Determine the [x, y] coordinate at the center of the cell enclosing the given text.  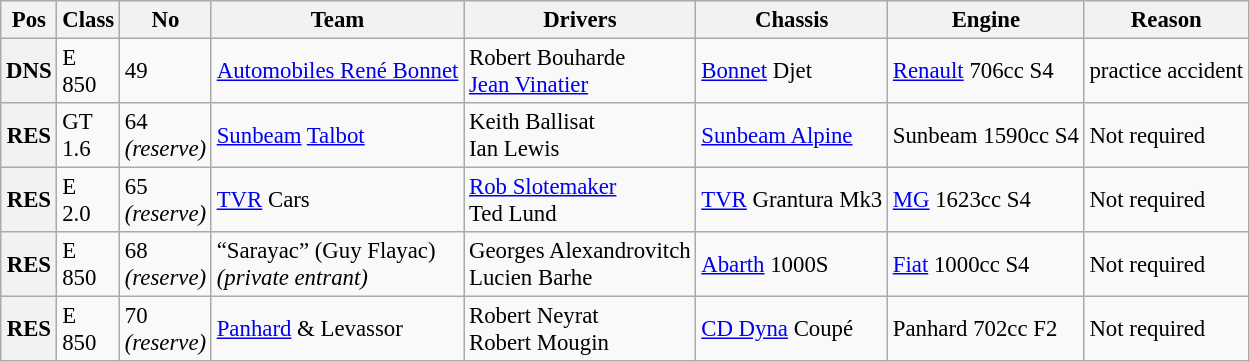
MG 1623cc S4 [986, 200]
practice accident [1166, 72]
Reason [1166, 20]
CD Dyna Coupé [792, 330]
Robert Bouharde Jean Vinatier [580, 72]
No [165, 20]
Sunbeam Alpine [792, 136]
Rob Slotemaker Ted Lund [580, 200]
70(reserve) [165, 330]
Georges Alexandrovitch Lucien Barhe [580, 264]
68(reserve) [165, 264]
TVR Cars [337, 200]
Sunbeam 1590cc S4 [986, 136]
Fiat 1000cc S4 [986, 264]
GT1.6 [88, 136]
“Sarayac” (Guy Flayac)(private entrant) [337, 264]
Abarth 1000S [792, 264]
Drivers [580, 20]
Robert Neyrat Robert Mougin [580, 330]
64(reserve) [165, 136]
Pos [29, 20]
DNS [29, 72]
Automobiles René Bonnet [337, 72]
Keith Ballisat Ian Lewis [580, 136]
TVR Grantura Mk3 [792, 200]
Panhard & Levassor [337, 330]
Bonnet Djet [792, 72]
Chassis [792, 20]
65(reserve) [165, 200]
Renault 706cc S4 [986, 72]
49 [165, 72]
Team [337, 20]
Engine [986, 20]
Class [88, 20]
Sunbeam Talbot [337, 136]
Panhard 702cc F2 [986, 330]
E2.0 [88, 200]
